Scan for the cell matching the given text and deliver its [X, Y] coordinate at center. 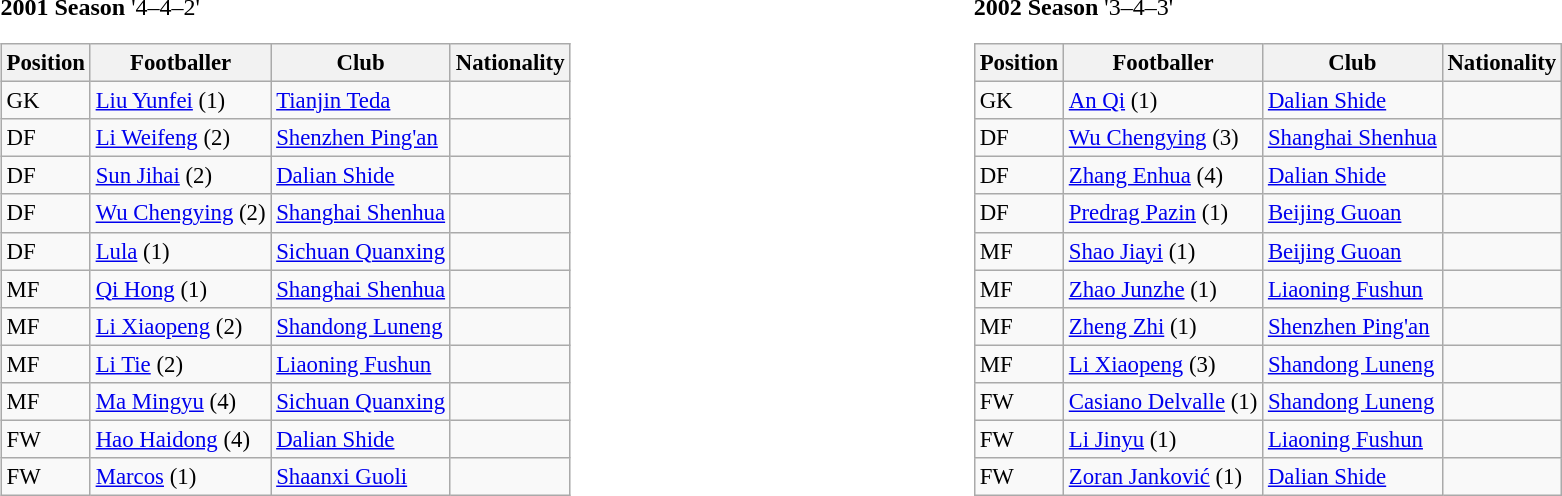
Shao Jiayi (1) [1162, 251]
Ma Mingyu (4) [180, 401]
Sun Jihai (2) [180, 176]
Li Tie (2) [180, 364]
Qi Hong (1) [180, 289]
Wu Chengying (2) [180, 213]
Zhang Enhua (4) [1162, 176]
Lula (1) [180, 251]
Casiano Delvalle (1) [1162, 401]
Hao Haidong (4) [180, 439]
Marcos (1) [180, 477]
Wu Chengying (3) [1162, 138]
Shaanxi Guoli [361, 477]
Liu Yunfei (1) [180, 101]
Zhao Junzhe (1) [1162, 289]
Li Weifeng (2) [180, 138]
Li Xiaopeng (3) [1162, 364]
Zoran Janković (1) [1162, 477]
Li Jinyu (1) [1162, 439]
Predrag Pazin (1) [1162, 213]
Zheng Zhi (1) [1162, 326]
Li Xiaopeng (2) [180, 326]
An Qi (1) [1162, 101]
Tianjin Teda [361, 101]
